Extract the (X, Y) coordinate from the center of the cell holding the provided text.  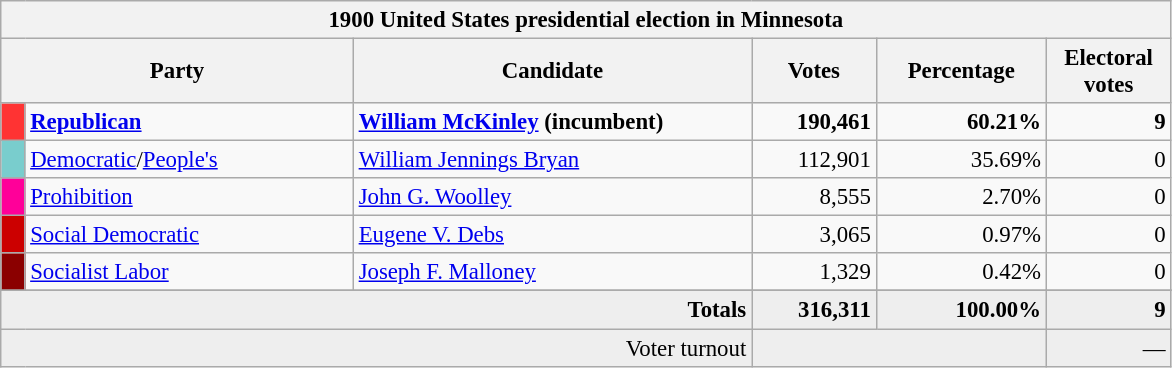
William Jennings Bryan (552, 160)
0.97% (961, 235)
Electoral votes (1108, 72)
Voter turnout (376, 348)
William McKinley (incumbent) (552, 122)
Prohibition (189, 197)
Party (178, 72)
3,065 (814, 235)
John G. Woolley (552, 197)
2.70% (961, 197)
35.69% (961, 160)
Joseph F. Malloney (552, 273)
Totals (376, 310)
Votes (814, 72)
Candidate (552, 72)
Socialist Labor (189, 273)
Republican (189, 122)
Eugene V. Debs (552, 235)
100.00% (961, 310)
316,311 (814, 310)
1,329 (814, 273)
112,901 (814, 160)
190,461 (814, 122)
60.21% (961, 122)
Social Democratic (189, 235)
Percentage (961, 72)
— (1108, 348)
Democratic/People's (189, 160)
0.42% (961, 273)
8,555 (814, 197)
1900 United States presidential election in Minnesota (586, 20)
